Provide the (x, y) coordinate of the cell's center where the given text is located.  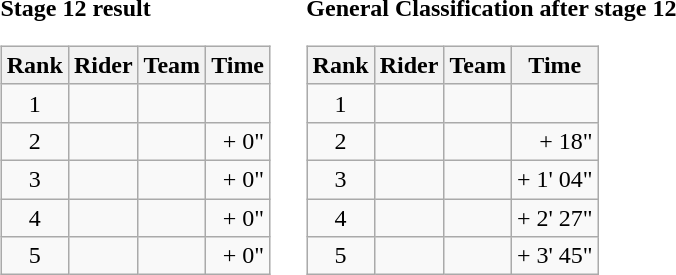
+ 1' 04" (554, 179)
+ 3' 45" (554, 256)
+ 18" (554, 141)
+ 2' 27" (554, 217)
